From the cell containing the given text, extract its center point as (X, Y) coordinate. 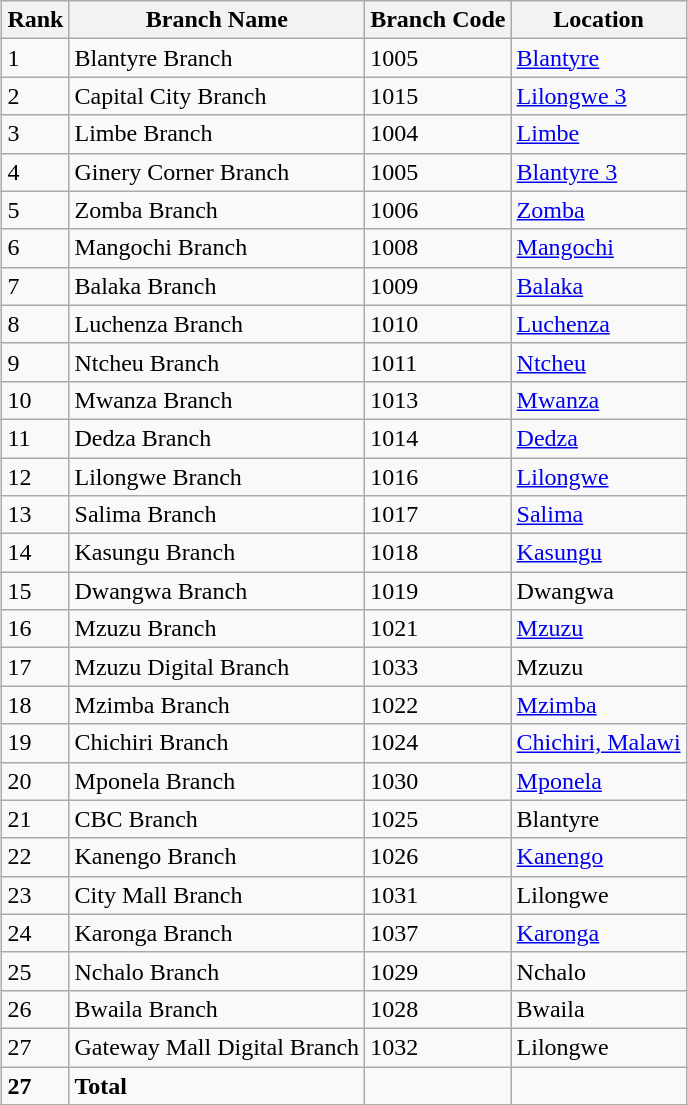
15 (36, 591)
1014 (438, 438)
Dwangwa (598, 591)
2 (36, 96)
Dedza Branch (217, 438)
Mponela (598, 781)
Salima (598, 515)
Lilongwe 3 (598, 96)
Kasungu (598, 553)
Blantyre Branch (217, 58)
City Mall Branch (217, 895)
Mponela Branch (217, 781)
Nchalo (598, 971)
Nchalo Branch (217, 971)
1011 (438, 362)
Total (217, 1085)
Chichiri, Malawi (598, 743)
6 (36, 248)
Balaka (598, 286)
Rank (36, 20)
Limbe (598, 134)
Dedza (598, 438)
24 (36, 933)
Kanengo (598, 857)
5 (36, 210)
Gateway Mall Digital Branch (217, 1047)
4 (36, 172)
Mzimba Branch (217, 705)
20 (36, 781)
Ntcheu (598, 362)
1 (36, 58)
Mzuzu Branch (217, 629)
Mwanza Branch (217, 400)
Branch Code (438, 20)
Branch Name (217, 20)
Dwangwa Branch (217, 591)
Bwaila (598, 1009)
1037 (438, 933)
Balaka Branch (217, 286)
16 (36, 629)
1031 (438, 895)
1010 (438, 324)
Salima Branch (217, 515)
25 (36, 971)
21 (36, 819)
1017 (438, 515)
1032 (438, 1047)
Luchenza Branch (217, 324)
Kanengo Branch (217, 857)
Mzimba (598, 705)
1019 (438, 591)
Limbe Branch (217, 134)
1033 (438, 667)
23 (36, 895)
1025 (438, 819)
Blantyre 3 (598, 172)
Ntcheu Branch (217, 362)
1029 (438, 971)
Lilongwe Branch (217, 477)
Karonga Branch (217, 933)
1021 (438, 629)
1004 (438, 134)
13 (36, 515)
14 (36, 553)
1028 (438, 1009)
1024 (438, 743)
1016 (438, 477)
1013 (438, 400)
3 (36, 134)
9 (36, 362)
1018 (438, 553)
11 (36, 438)
Mzuzu Digital Branch (217, 667)
7 (36, 286)
1015 (438, 96)
19 (36, 743)
Zomba Branch (217, 210)
Bwaila Branch (217, 1009)
Karonga (598, 933)
18 (36, 705)
Capital City Branch (217, 96)
Luchenza (598, 324)
17 (36, 667)
Location (598, 20)
1008 (438, 248)
Mangochi (598, 248)
CBC Branch (217, 819)
1009 (438, 286)
Mangochi Branch (217, 248)
Ginery Corner Branch (217, 172)
10 (36, 400)
Mwanza (598, 400)
22 (36, 857)
8 (36, 324)
1006 (438, 210)
Chichiri Branch (217, 743)
Zomba (598, 210)
1026 (438, 857)
12 (36, 477)
1022 (438, 705)
26 (36, 1009)
1030 (438, 781)
Kasungu Branch (217, 553)
